Determine the [x, y] coordinate at the center of the cell enclosing the given text.  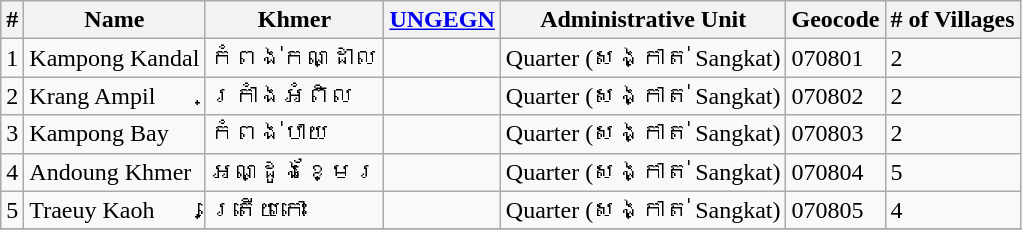
ត្រើយកោះ [294, 210]
Kampong Bay [114, 134]
070804 [836, 172]
Andoung Khmer [114, 172]
3 [12, 134]
Traeuy Kaoh [114, 210]
UNGEGN [442, 20]
Krang Ampil [114, 96]
1 [12, 58]
070803 [836, 134]
អណ្ដូងខ្មែរ [294, 172]
# of Villages [952, 20]
កំពង់កណ្ដាល [294, 58]
Kampong Kandal [114, 58]
Khmer [294, 20]
Geocode [836, 20]
Administrative Unit [643, 20]
កំពង់បាយ [294, 134]
070801 [836, 58]
ក្រាំងអំពិល [294, 96]
070805 [836, 210]
070802 [836, 96]
# [12, 20]
Name [114, 20]
